Return (X, Y) of the center of cell containing provided text 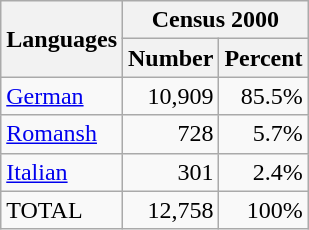
301 (171, 172)
Percent (264, 58)
Italian (62, 172)
2.4% (264, 172)
Languages (62, 39)
German (62, 96)
10,909 (171, 96)
85.5% (264, 96)
Romansh (62, 134)
100% (264, 210)
Number (171, 58)
5.7% (264, 134)
12,758 (171, 210)
TOTAL (62, 210)
728 (171, 134)
Census 2000 (216, 20)
